Pinpoint the cell where the given text exists, returning its (x, y) midpoint coordinate. 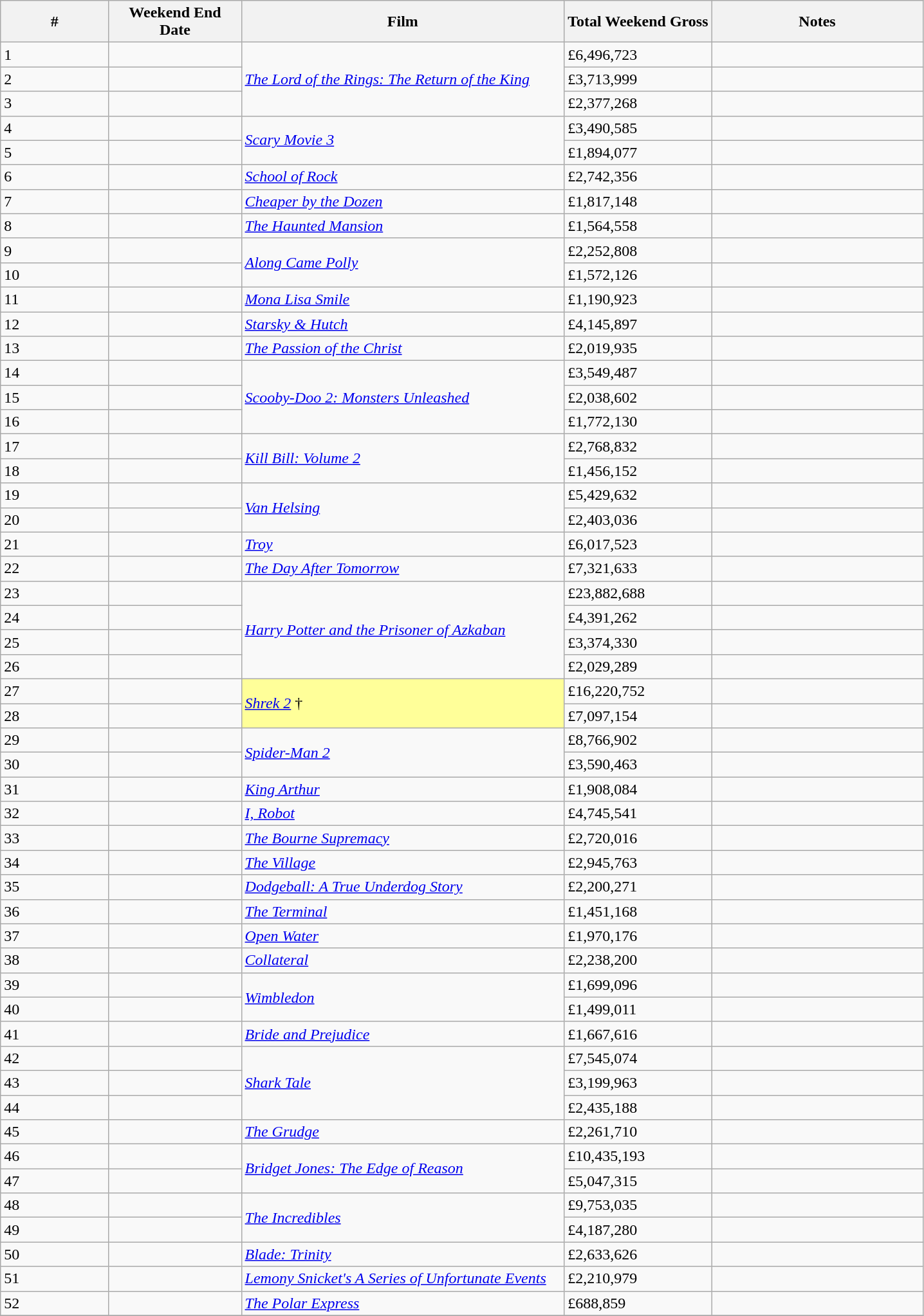
£2,019,935 (638, 349)
# (55, 22)
Dodgeball: A True Underdog Story (403, 887)
19 (55, 495)
48 (55, 1205)
3 (55, 104)
The Day After Tomorrow (403, 569)
The Lord of the Rings: The Return of the King (403, 79)
43 (55, 1083)
I, Robot (403, 814)
£3,374,330 (638, 642)
15 (55, 398)
£2,435,188 (638, 1107)
£1,908,084 (638, 789)
22 (55, 569)
The Bourne Supremacy (403, 838)
51 (55, 1279)
£2,403,036 (638, 520)
£1,817,148 (638, 201)
The Haunted Mansion (403, 226)
Along Came Polly (403, 262)
41 (55, 1034)
£2,742,356 (638, 177)
£2,720,016 (638, 838)
Harry Potter and the Prisoner of Azkaban (403, 630)
£10,435,193 (638, 1156)
Van Helsing (403, 507)
11 (55, 299)
Blade: Trinity (403, 1254)
£3,549,487 (638, 373)
Notes (817, 22)
£1,456,152 (638, 471)
Scooby-Doo 2: Monsters Unleashed (403, 398)
School of Rock (403, 177)
Spider-Man 2 (403, 753)
Starsky & Hutch (403, 324)
Open Water (403, 936)
14 (55, 373)
1 (55, 55)
£5,429,632 (638, 495)
£23,882,688 (638, 593)
21 (55, 544)
49 (55, 1230)
£1,451,168 (638, 911)
£1,499,011 (638, 1009)
The Polar Express (403, 1303)
Lemony Snicket's A Series of Unfortunate Events (403, 1279)
£2,210,979 (638, 1279)
£1,970,176 (638, 936)
47 (55, 1181)
4 (55, 128)
Collateral (403, 960)
Wimbledon (403, 997)
£4,187,280 (638, 1230)
35 (55, 887)
17 (55, 446)
£2,261,710 (638, 1132)
£3,590,463 (638, 765)
38 (55, 960)
£7,321,633 (638, 569)
5 (55, 152)
£1,190,923 (638, 299)
13 (55, 349)
Mona Lisa Smile (403, 299)
£1,667,616 (638, 1034)
£2,252,808 (638, 250)
£8,766,902 (638, 740)
£2,038,602 (638, 398)
£688,859 (638, 1303)
31 (55, 789)
£1,772,130 (638, 422)
£7,097,154 (638, 716)
£3,713,999 (638, 79)
23 (55, 593)
£4,391,262 (638, 617)
24 (55, 617)
£2,029,289 (638, 666)
King Arthur (403, 789)
The Terminal (403, 911)
Kill Bill: Volume 2 (403, 459)
Cheaper by the Dozen (403, 201)
44 (55, 1107)
8 (55, 226)
£1,699,096 (638, 985)
Weekend End Date (175, 22)
18 (55, 471)
10 (55, 275)
£2,768,832 (638, 446)
Bride and Prejudice (403, 1034)
25 (55, 642)
£4,745,541 (638, 814)
36 (55, 911)
12 (55, 324)
£5,047,315 (638, 1181)
6 (55, 177)
£3,490,585 (638, 128)
16 (55, 422)
£9,753,035 (638, 1205)
The Grudge (403, 1132)
29 (55, 740)
27 (55, 691)
£1,894,077 (638, 152)
Shrek 2 † (403, 703)
£1,564,558 (638, 226)
2 (55, 79)
52 (55, 1303)
20 (55, 520)
£2,945,763 (638, 863)
Troy (403, 544)
£1,572,126 (638, 275)
30 (55, 765)
26 (55, 666)
Scary Movie 3 (403, 140)
The Passion of the Christ (403, 349)
£2,238,200 (638, 960)
39 (55, 985)
Shark Tale (403, 1083)
£4,145,897 (638, 324)
£2,633,626 (638, 1254)
The Village (403, 863)
£2,200,271 (638, 887)
£6,496,723 (638, 55)
32 (55, 814)
33 (55, 838)
40 (55, 1009)
Bridget Jones: The Edge of Reason (403, 1169)
46 (55, 1156)
The Incredibles (403, 1218)
Film (403, 22)
28 (55, 716)
£16,220,752 (638, 691)
7 (55, 201)
£7,545,074 (638, 1058)
£6,017,523 (638, 544)
9 (55, 250)
37 (55, 936)
£3,199,963 (638, 1083)
£2,377,268 (638, 104)
42 (55, 1058)
45 (55, 1132)
34 (55, 863)
Total Weekend Gross (638, 22)
50 (55, 1254)
